Search for the cell housing the specified text and yield its (X, Y) center coordinate. 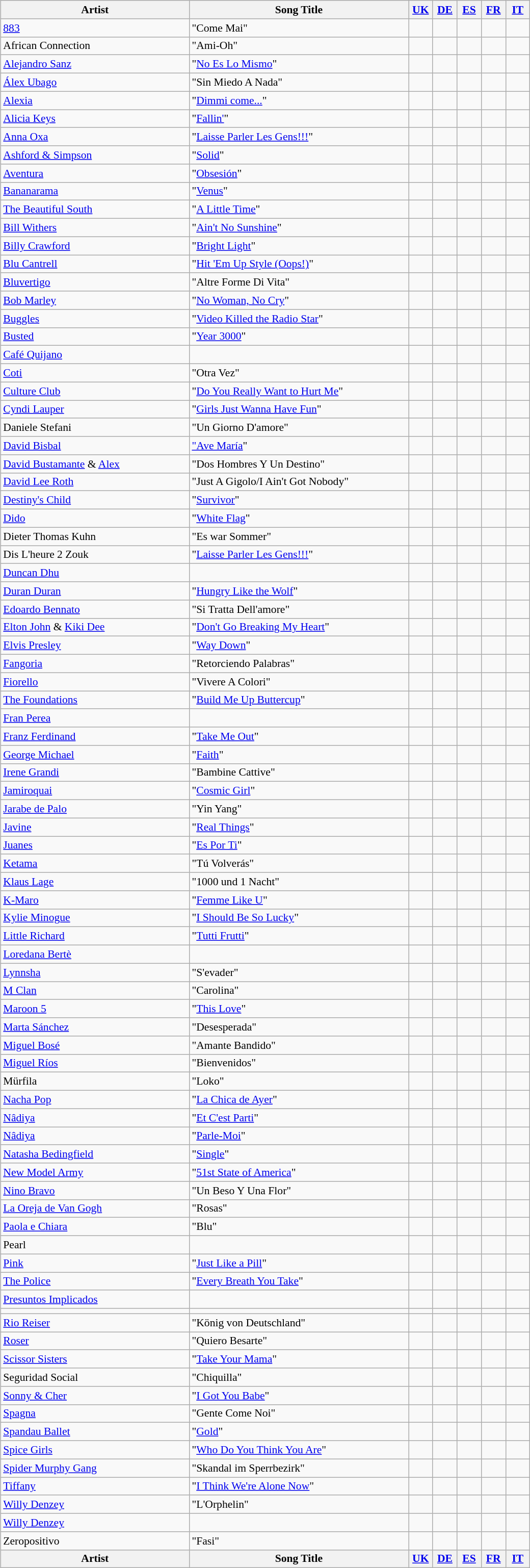
"Ain't No Sunshine" (299, 227)
"Es war Sommer" (299, 536)
Duran Duran (95, 591)
George Michael (95, 754)
"Single" (299, 1154)
Mürfila (95, 1082)
Elton John & Kiki Dee (95, 627)
"Si Tratta Dell'amore" (299, 609)
"Build Me Up Buttercup" (299, 700)
"Bambine Cattive" (299, 773)
Natasha Bedingfield (95, 1154)
African Connection (95, 46)
Dieter Thomas Kuhn (95, 536)
"Survivor" (299, 500)
Klaus Lage (95, 882)
Scissor Sisters (95, 1359)
"Carolina" (299, 990)
"No Woman, No Cry" (299, 300)
Destiny's Child (95, 500)
"Girls Just Wanna Have Fun" (299, 409)
K-Maro (95, 899)
Loredana Bertè (95, 954)
"Solid" (299, 155)
"Ave María" (299, 446)
Duncan Dhu (95, 573)
"La Chica de Ayer" (299, 1099)
"Fallin'" (299, 118)
Miguel Bosé (95, 1045)
Café Quijano (95, 355)
Billy Crawford (95, 246)
"Every Breath You Take" (299, 1281)
"Amante Bandido" (299, 1045)
"Loko" (299, 1082)
Fran Perea (95, 718)
Paola e Chiara (95, 1227)
Ashford & Simpson (95, 155)
Buggles (95, 318)
"Hungry Like the Wolf" (299, 591)
Spagna (95, 1413)
Miguel Ríos (95, 1063)
"Obsesión" (299, 173)
"Blu" (299, 1227)
"Don't Go Breaking My Heart" (299, 627)
"Come Mai" (299, 28)
"Year 3000" (299, 337)
"Sin Miedo A Nada" (299, 82)
Alicia Keys (95, 118)
"Desesperada" (299, 1027)
Spice Girls (95, 1450)
"Way Down" (299, 646)
Maroon 5 (95, 1009)
"Femme Like U" (299, 899)
"Tutti Frutti" (299, 936)
Coti (95, 373)
"Vivere A Colori" (299, 682)
David Lee Roth (95, 482)
"Video Killed the Radio Star" (299, 318)
Juanes (95, 845)
Spandau Ballet (95, 1432)
Cyndi Lauper (95, 409)
"Gente Come Noi" (299, 1413)
883 (95, 28)
"Tú Volverás" (299, 863)
Roser (95, 1341)
"Dos Hombres Y Un Destino" (299, 464)
"Un Beso Y Una Flor" (299, 1190)
La Oreja de Van Gogh (95, 1209)
"51st State of America" (299, 1172)
Jamiroquai (95, 791)
"Do You Really Want to Hurt Me" (299, 391)
"Fasi" (299, 1540)
Kylie Minogue (95, 918)
"Gold" (299, 1432)
Bluvertigo (95, 282)
"I Should Be So Lucky" (299, 918)
"Es Por Ti" (299, 845)
"I Got You Babe" (299, 1395)
"Ami-Oh" (299, 46)
"König von Deutschland" (299, 1323)
"This Love" (299, 1009)
Edoardo Bennato (95, 609)
"Who Do You Think You Are" (299, 1450)
Seguridad Social (95, 1377)
Javine (95, 827)
"1000 und 1 Nacht" (299, 882)
Blu Cantrell (95, 264)
"Un Giorno D'amore" (299, 427)
"Parle-Moi" (299, 1136)
"White Flag" (299, 518)
Nacha Pop (95, 1099)
"Et C'est Parti" (299, 1118)
"Dimmi come..." (299, 100)
"Chiquilla" (299, 1377)
"S'evader" (299, 972)
The Beautiful South (95, 210)
Álex Ubago (95, 82)
"Hit 'Em Up Style (Oops!)" (299, 264)
Presuntos Implicados (95, 1299)
The Police (95, 1281)
"Retorciendo Palabras" (299, 663)
"Skandal im Sperrbezirk" (299, 1468)
Tiffany (95, 1486)
Dido (95, 518)
Rio Reiser (95, 1323)
Sonny & Cher (95, 1395)
Zeropositivo (95, 1540)
"Otra Vez" (299, 373)
Ketama (95, 863)
"L'Orphelin" (299, 1504)
"A Little Time" (299, 210)
Dis L'heure 2 Zouk (95, 555)
David Bisbal (95, 446)
"No Es Lo Mismo" (299, 64)
Busted (95, 337)
"Take Your Mama" (299, 1359)
Fiorello (95, 682)
"Cosmic Girl" (299, 791)
Alejandro Sanz (95, 64)
Jarabe de Palo (95, 809)
Pink (95, 1263)
Bananarama (95, 191)
Franz Ferdinand (95, 736)
"Faith" (299, 754)
"Just Like a Pill" (299, 1263)
The Foundations (95, 700)
New Model Army (95, 1172)
Bob Marley (95, 300)
Aventura (95, 173)
Lynnsha (95, 972)
Elvis Presley (95, 646)
David Bustamante & Alex (95, 464)
Bill Withers (95, 227)
"Venus" (299, 191)
M Clan (95, 990)
Little Richard (95, 936)
Nino Bravo (95, 1190)
"Altre Forme Di Vita" (299, 282)
"Just A Gigolo/I Ain't Got Nobody" (299, 482)
Daniele Stefani (95, 427)
Fangoria (95, 663)
"Take Me Out" (299, 736)
Alexia (95, 100)
"Bright Light" (299, 246)
Anna Oxa (95, 137)
Culture Club (95, 391)
Pearl (95, 1245)
Spider Murphy Gang (95, 1468)
"I Think We're Alone Now" (299, 1486)
"Bienvenidos" (299, 1063)
"Yin Yang" (299, 809)
"Quiero Besarte" (299, 1341)
"Rosas" (299, 1209)
Irene Grandi (95, 773)
"Real Things" (299, 827)
Marta Sánchez (95, 1027)
